Identify which cell holds the provided text, then report its [X, Y] central coordinate. 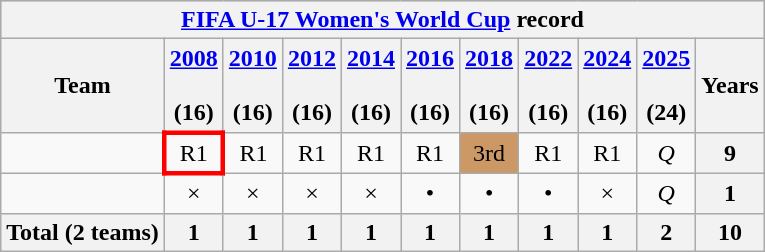
10 [730, 232]
Team [83, 86]
2025(24) [666, 86]
2010(16) [252, 86]
2016(16) [430, 86]
2012(16) [312, 86]
Years [730, 86]
2018(16) [490, 86]
2 [666, 232]
FIFA U-17 Women's World Cup record [382, 20]
2022(16) [548, 86]
2008(16) [194, 86]
2014(16) [370, 86]
Total (2 teams) [83, 232]
9 [730, 152]
2024(16) [608, 86]
3rd [490, 152]
